Provide the (x, y) coordinate of the cell's center where the given text is located.  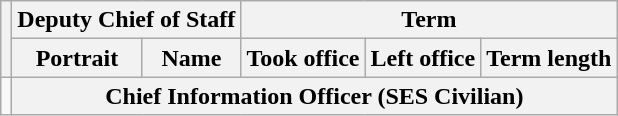
Took office (303, 58)
Portrait (77, 58)
Term length (549, 58)
Chief Information Officer (SES Civilian) (314, 96)
Term (429, 20)
Deputy Chief of Staff (126, 20)
Left office (423, 58)
Name (192, 58)
